Capture the cell that displays the provided text and extract its [x, y] central coordinate. 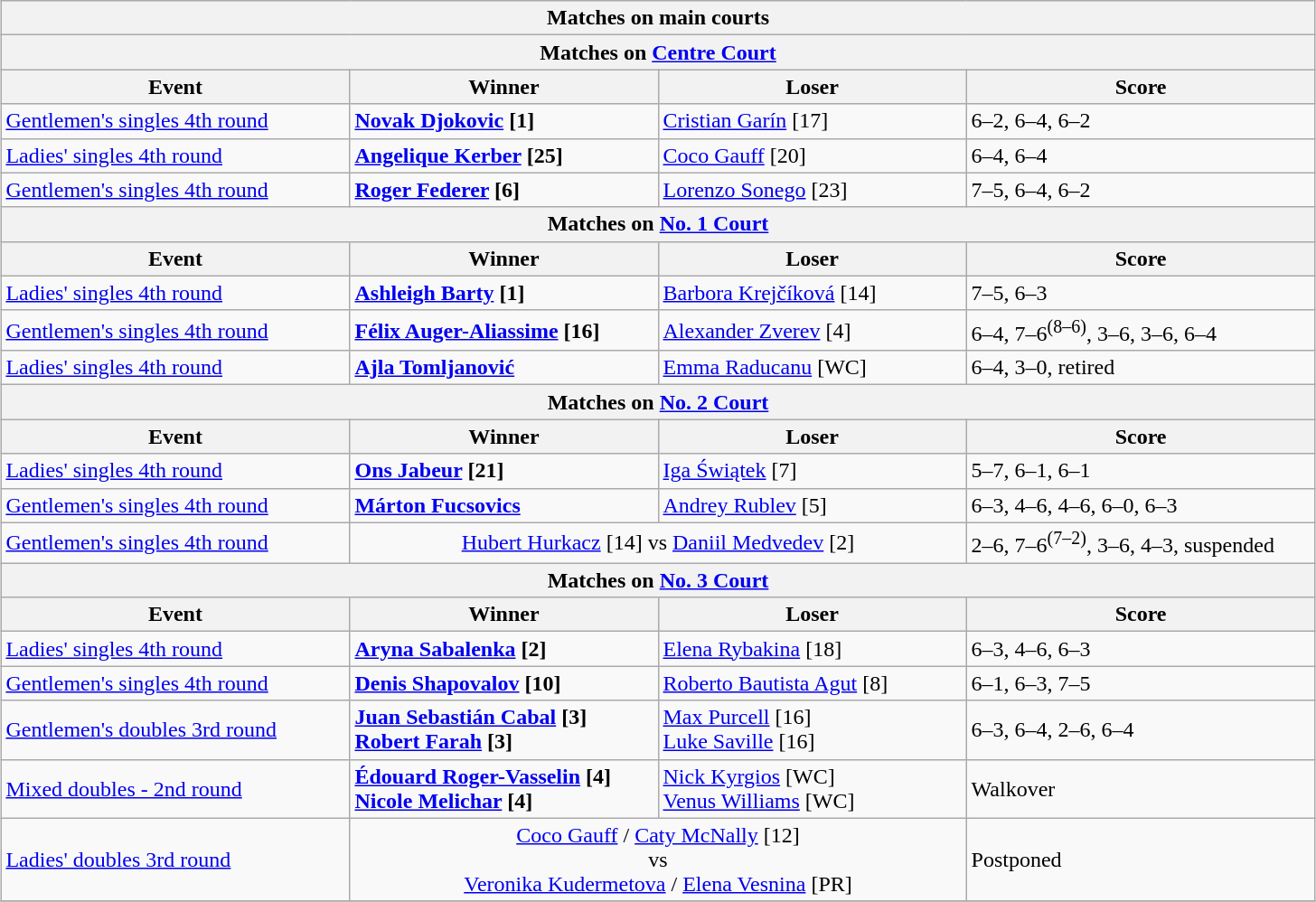
Novak Djokovic [1] [504, 121]
Elena Rybakina [18] [812, 649]
6–4, 3–0, retired [1141, 368]
6–3, 6–4, 2–6, 6–4 [1141, 730]
5–7, 6–1, 6–1 [1141, 471]
6–2, 6–4, 6–2 [1141, 121]
Coco Gauff / Caty McNally [12]vs Veronika Kudermetova / Elena Vesnina [PR] [658, 860]
6–3, 4–6, 6–3 [1141, 649]
Max Purcell [16] Luke Saville [16] [812, 730]
Ons Jabeur [21] [504, 471]
Denis Shapovalov [10] [504, 683]
Cristian Garín [17] [812, 121]
2–6, 7–6(7–2), 3–6, 4–3, suspended [1141, 542]
Matches on No. 3 Court [658, 580]
Postponed [1141, 860]
6–4, 7–6(8–6), 3–6, 3–6, 6–4 [1141, 331]
Matches on main courts [658, 18]
6–3, 4–6, 4–6, 6–0, 6–3 [1141, 505]
Félix Auger-Aliassime [16] [504, 331]
Ashleigh Barty [1] [504, 293]
Roberto Bautista Agut [8] [812, 683]
7–5, 6–3 [1141, 293]
Angelique Kerber [25] [504, 155]
Matches on Centre Court [658, 52]
Roger Federer [6] [504, 190]
Lorenzo Sonego [23] [812, 190]
Juan Sebastián Cabal [3] Robert Farah [3] [504, 730]
Matches on No. 2 Court [658, 402]
6–4, 6–4 [1141, 155]
Andrey Rublev [5] [812, 505]
Aryna Sabalenka [2] [504, 649]
7–5, 6–4, 6–2 [1141, 190]
Matches on No. 1 Court [658, 224]
Iga Świątek [7] [812, 471]
Emma Raducanu [WC] [812, 368]
Édouard Roger-Vasselin [4] Nicole Melichar [4] [504, 788]
Ajla Tomljanović [504, 368]
Coco Gauff [20] [812, 155]
Alexander Zverev [4] [812, 331]
Mixed doubles - 2nd round [175, 788]
Barbora Krejčíková [14] [812, 293]
Hubert Hurkacz [14] vs Daniil Medvedev [2] [658, 542]
Nick Kyrgios [WC] Venus Williams [WC] [812, 788]
Walkover [1141, 788]
Márton Fucsovics [504, 505]
Ladies' doubles 3rd round [175, 860]
6–1, 6–3, 7–5 [1141, 683]
Gentlemen's doubles 3rd round [175, 730]
